Locate the cell with the specified text and output its (X, Y) center coordinate. 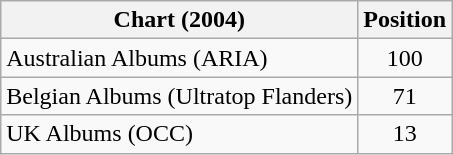
100 (405, 58)
Chart (2004) (180, 20)
13 (405, 134)
Belgian Albums (Ultratop Flanders) (180, 96)
Australian Albums (ARIA) (180, 58)
Position (405, 20)
UK Albums (OCC) (180, 134)
71 (405, 96)
